Pinpoint the cell where the given text exists, returning its (x, y) midpoint coordinate. 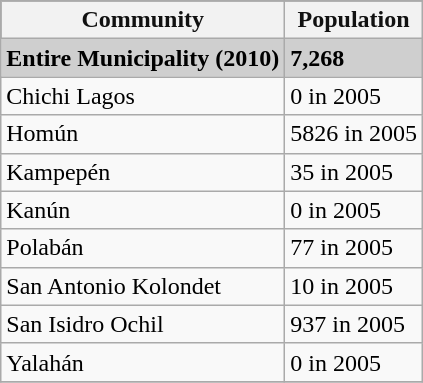
Kampepén (143, 172)
35 in 2005 (354, 172)
5826 in 2005 (354, 134)
Yalahán (143, 362)
Chichi Lagos (143, 96)
7,268 (354, 58)
San Isidro Ochil (143, 324)
Community (143, 20)
Population (354, 20)
937 in 2005 (354, 324)
77 in 2005 (354, 248)
Polabán (143, 248)
10 in 2005 (354, 286)
San Antonio Kolondet (143, 286)
Homún (143, 134)
Entire Municipality (2010) (143, 58)
Kanún (143, 210)
